Locate the cell with the specified text and output its (X, Y) center coordinate. 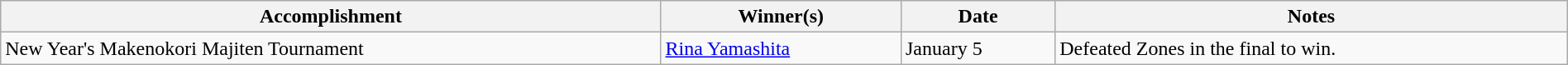
Winner(s) (781, 17)
Notes (1312, 17)
Date (978, 17)
Defeated Zones in the final to win. (1312, 48)
Accomplishment (331, 17)
Rina Yamashita (781, 48)
January 5 (978, 48)
New Year's Makenokori Majiten Tournament (331, 48)
